Output the (X, Y) coordinate of the center of the cell containing the given text.  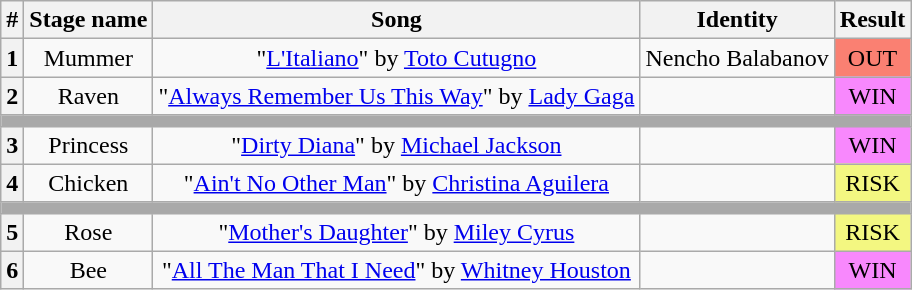
Result (872, 20)
"Dirty Diana" by Michael Jackson (396, 145)
"Ain't No Other Man" by Christina Aguilera (396, 183)
5 (12, 232)
"Mother's Daughter" by Miley Cyrus (396, 232)
4 (12, 183)
"All The Man That I Need" by Whitney Houston (396, 270)
Chicken (88, 183)
"L'Italiano" by Toto Cutugno (396, 58)
Mummer (88, 58)
Bee (88, 270)
Stage name (88, 20)
Song (396, 20)
OUT (872, 58)
"Always Remember Us This Way" by Lady Gaga (396, 96)
Raven (88, 96)
2 (12, 96)
1 (12, 58)
Princess (88, 145)
3 (12, 145)
6 (12, 270)
Nencho Balabanov (737, 58)
# (12, 20)
Rose (88, 232)
Identity (737, 20)
